Pinpoint the cell where the given text exists, returning its [X, Y] midpoint coordinate. 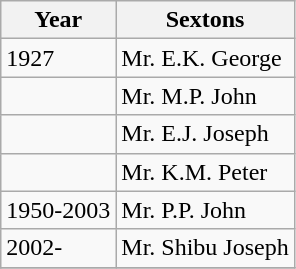
2002- [58, 248]
1950-2003 [58, 210]
Year [58, 20]
Mr. P.P. John [205, 210]
Mr. K.M. Peter [205, 172]
Mr. E.J. Joseph [205, 134]
Mr. M.P. John [205, 96]
Mr. E.K. George [205, 58]
1927 [58, 58]
Sextons [205, 20]
Mr. Shibu Joseph [205, 248]
